Output the (x, y) coordinate of the center of the cell containing the given text.  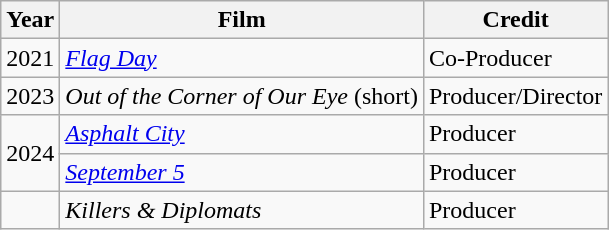
2023 (30, 96)
Producer/Director (515, 96)
Killers & Diplomats (242, 210)
Film (242, 20)
2021 (30, 58)
2024 (30, 153)
Asphalt City (242, 134)
Year (30, 20)
Out of the Corner of Our Eye (short) (242, 96)
Co-Producer (515, 58)
Flag Day (242, 58)
September 5 (242, 172)
Credit (515, 20)
